Return (X, Y) of the center of cell containing provided text 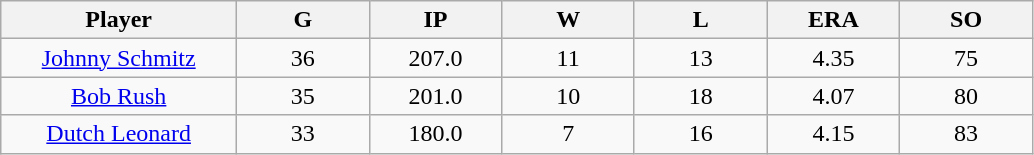
L (700, 20)
207.0 (436, 58)
Dutch Leonard (119, 134)
83 (966, 134)
Player (119, 20)
180.0 (436, 134)
10 (568, 96)
13 (700, 58)
36 (304, 58)
IP (436, 20)
Bob Rush (119, 96)
4.35 (834, 58)
ERA (834, 20)
SO (966, 20)
201.0 (436, 96)
75 (966, 58)
4.07 (834, 96)
Johnny Schmitz (119, 58)
35 (304, 96)
G (304, 20)
18 (700, 96)
16 (700, 134)
11 (568, 58)
33 (304, 134)
4.15 (834, 134)
W (568, 20)
7 (568, 134)
80 (966, 96)
